Extract the (X, Y) coordinate from the center of the cell holding the provided text.  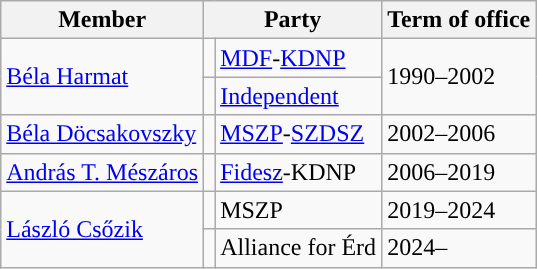
2006–2019 (459, 172)
Béla Harmat (102, 77)
2002–2006 (459, 134)
András T. Mészáros (102, 172)
Alliance for Érd (298, 248)
Fidesz-KDNP (298, 172)
MSZP-SZDSZ (298, 134)
Béla Döcsakovszky (102, 134)
1990–2002 (459, 77)
2019–2024 (459, 210)
Member (102, 20)
2024– (459, 248)
MSZP (298, 210)
MDF-KDNP (298, 58)
László Csőzik (102, 229)
Term of office (459, 20)
Independent (298, 96)
Party (293, 20)
